Output the [X, Y] coordinate of the center of the cell containing the given text.  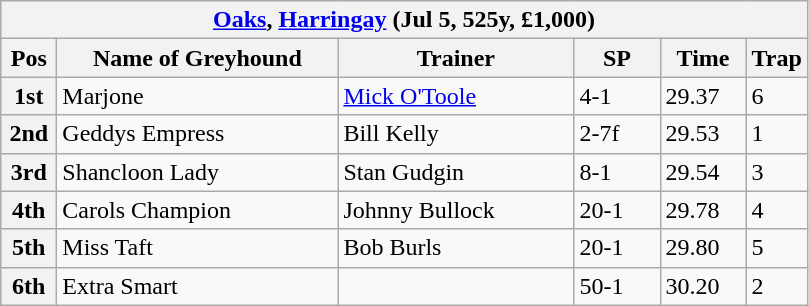
4 [776, 210]
5 [776, 248]
Name of Greyhound [198, 58]
Bob Burls [456, 248]
2nd [29, 134]
4-1 [617, 96]
3 [776, 172]
4th [29, 210]
2 [776, 286]
Time [703, 58]
SP [617, 58]
5th [29, 248]
1st [29, 96]
Johnny Bullock [456, 210]
29.78 [703, 210]
Trainer [456, 58]
Geddys Empress [198, 134]
8-1 [617, 172]
Extra Smart [198, 286]
Mick O'Toole [456, 96]
6th [29, 286]
29.37 [703, 96]
Bill Kelly [456, 134]
29.54 [703, 172]
Trap [776, 58]
3rd [29, 172]
Stan Gudgin [456, 172]
6 [776, 96]
2-7f [617, 134]
29.80 [703, 248]
Carols Champion [198, 210]
30.20 [703, 286]
Shancloon Lady [198, 172]
Oaks, Harringay (Jul 5, 525y, £1,000) [404, 20]
Miss Taft [198, 248]
1 [776, 134]
Marjone [198, 96]
Pos [29, 58]
50-1 [617, 286]
29.53 [703, 134]
